Identify which cell holds the provided text, then report its [x, y] central coordinate. 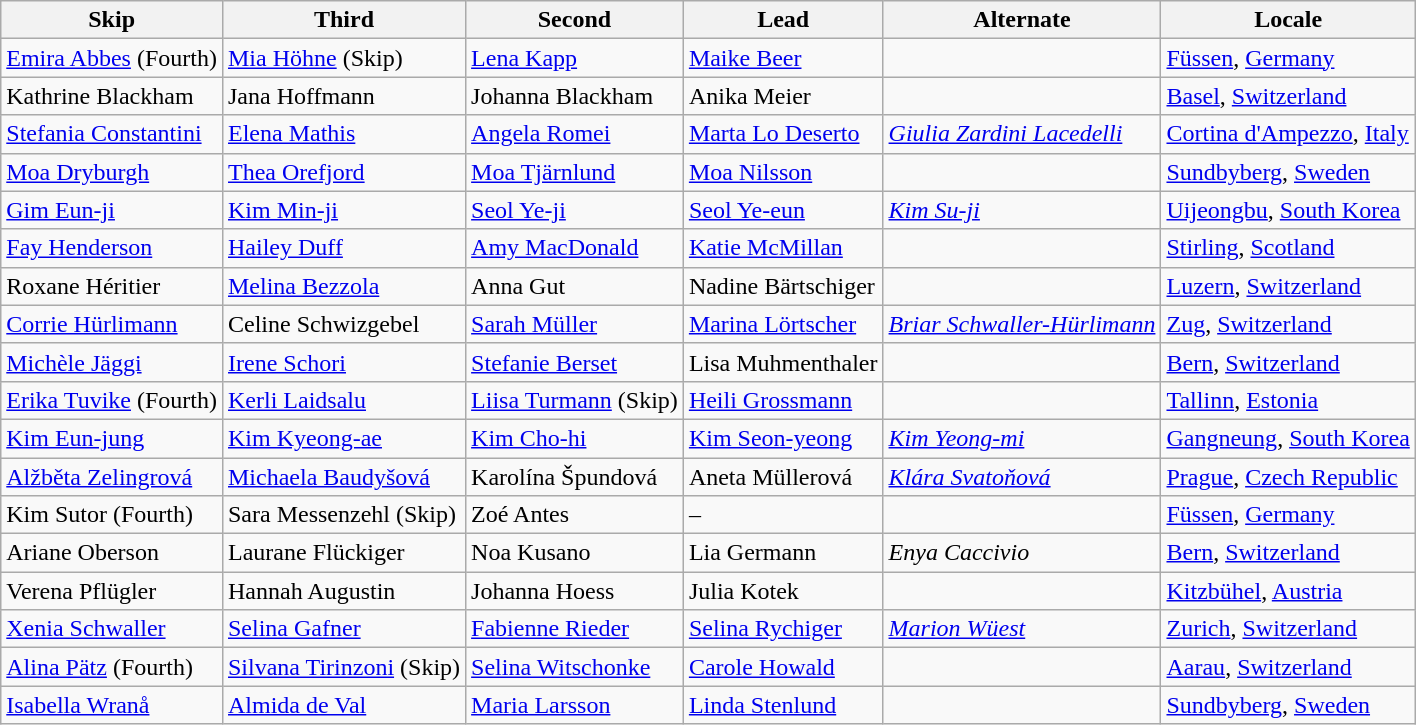
Thea Orefjord [344, 172]
Kerli Laidsalu [344, 400]
Marta Lo Deserto [783, 134]
Hailey Duff [344, 248]
Angela Romei [575, 134]
Lia Germann [783, 553]
Seol Ye-eun [783, 210]
Erika Tuvike (Fourth) [112, 400]
Zurich, Switzerland [1288, 629]
Kim Sutor (Fourth) [112, 515]
Enya Caccivio [1022, 553]
Skip [112, 20]
Kim Su-ji [1022, 210]
Irene Schori [344, 362]
Carole Howald [783, 667]
Heili Grossmann [783, 400]
Moa Nilsson [783, 172]
Kitzbühel, Austria [1288, 591]
Anna Gut [575, 286]
Selina Gafner [344, 629]
Johanna Hoess [575, 591]
Marina Lörtscher [783, 324]
Amy MacDonald [575, 248]
Hannah Augustin [344, 591]
Karolína Špundová [575, 477]
Emira Abbes (Fourth) [112, 58]
Almida de Val [344, 705]
– [783, 515]
Mia Höhne (Skip) [344, 58]
Zug, Switzerland [1288, 324]
Elena Mathis [344, 134]
Moa Dryburgh [112, 172]
Basel, Switzerland [1288, 96]
Corrie Hürlimann [112, 324]
Sara Messenzehl (Skip) [344, 515]
Michaela Baudyšová [344, 477]
Maike Beer [783, 58]
Gangneung, South Korea [1288, 438]
Ariane Oberson [112, 553]
Linda Stenlund [783, 705]
Stefanie Berset [575, 362]
Sarah Müller [575, 324]
Third [344, 20]
Kim Cho-hi [575, 438]
Alternate [1022, 20]
Julia Kotek [783, 591]
Stirling, Scotland [1288, 248]
Alina Pätz (Fourth) [112, 667]
Laurane Flückiger [344, 553]
Liisa Turmann (Skip) [575, 400]
Locale [1288, 20]
Fabienne Rieder [575, 629]
Selina Witschonke [575, 667]
Uijeongbu, South Korea [1288, 210]
Noa Kusano [575, 553]
Giulia Zardini Lacedelli [1022, 134]
Fay Henderson [112, 248]
Alžběta Zelingrová [112, 477]
Lena Kapp [575, 58]
Katie McMillan [783, 248]
Kim Yeong-mi [1022, 438]
Jana Hoffmann [344, 96]
Kim Eun-jung [112, 438]
Prague, Czech Republic [1288, 477]
Johanna Blackham [575, 96]
Celine Schwizgebel [344, 324]
Briar Schwaller-Hürlimann [1022, 324]
Kim Min-ji [344, 210]
Luzern, Switzerland [1288, 286]
Aarau, Switzerland [1288, 667]
Zoé Antes [575, 515]
Verena Pflügler [112, 591]
Second [575, 20]
Xenia Schwaller [112, 629]
Silvana Tirinzoni (Skip) [344, 667]
Aneta Müllerová [783, 477]
Cortina d'Ampezzo, Italy [1288, 134]
Isabella Wranå [112, 705]
Klára Svatoňová [1022, 477]
Kathrine Blackham [112, 96]
Michèle Jäggi [112, 362]
Lead [783, 20]
Roxane Héritier [112, 286]
Stefania Constantini [112, 134]
Anika Meier [783, 96]
Seol Ye-ji [575, 210]
Moa Tjärnlund [575, 172]
Tallinn, Estonia [1288, 400]
Melina Bezzola [344, 286]
Kim Kyeong-ae [344, 438]
Lisa Muhmenthaler [783, 362]
Nadine Bärtschiger [783, 286]
Maria Larsson [575, 705]
Marion Wüest [1022, 629]
Kim Seon-yeong [783, 438]
Gim Eun-ji [112, 210]
Selina Rychiger [783, 629]
